Find where the given text appears and provide that cell's center as [x, y] coordinate. 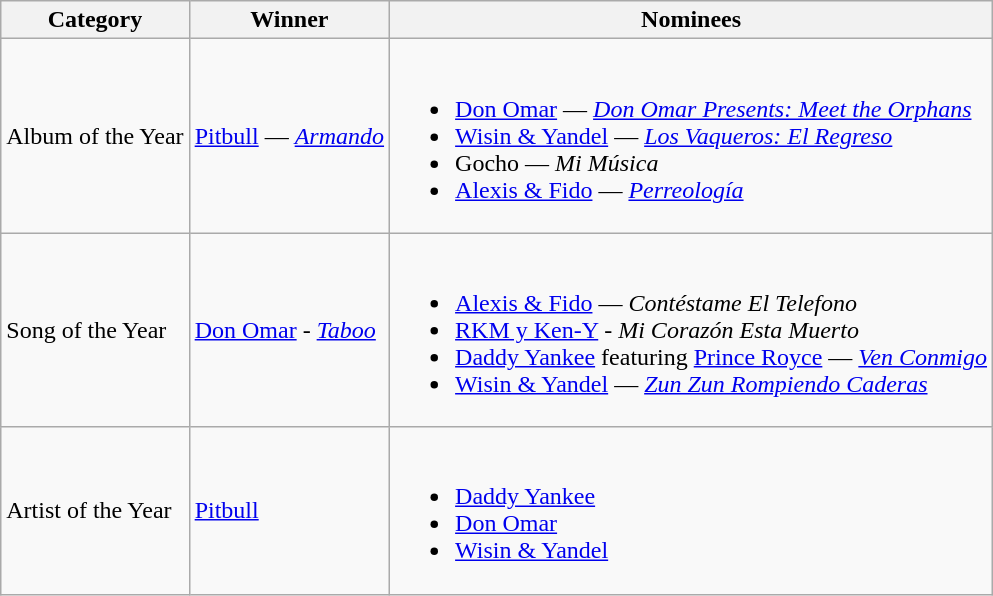
Pitbull — Armando [289, 136]
Daddy YankeeDon OmarWisin & Yandel [692, 510]
Artist of the Year [95, 510]
Song of the Year [95, 330]
Album of the Year [95, 136]
Nominees [692, 20]
Don Omar — Don Omar Presents: Meet the OrphansWisin & Yandel — Los Vaqueros: El RegresoGocho — Mi MúsicaAlexis & Fido — Perreología [692, 136]
Category [95, 20]
Pitbull [289, 510]
Winner [289, 20]
Don Omar - Taboo [289, 330]
